Pinpoint the cell where the given text exists, returning its (x, y) midpoint coordinate. 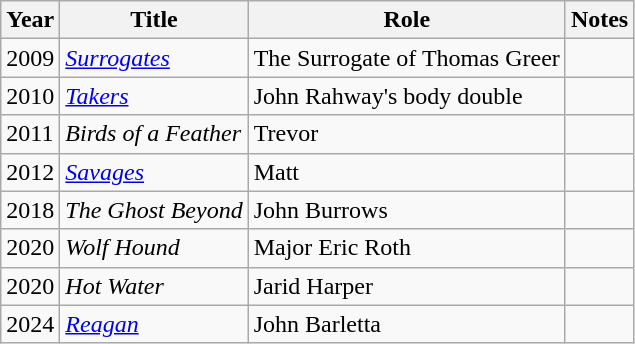
Savages (154, 172)
The Surrogate of Thomas Greer (406, 58)
Reagan (154, 324)
2024 (30, 324)
Hot Water (154, 286)
Title (154, 20)
Surrogates (154, 58)
Birds of a Feather (154, 134)
Jarid Harper (406, 286)
Year (30, 20)
Role (406, 20)
2010 (30, 96)
2011 (30, 134)
Trevor (406, 134)
Wolf Hound (154, 248)
2018 (30, 210)
2012 (30, 172)
Matt (406, 172)
Takers (154, 96)
Notes (599, 20)
The Ghost Beyond (154, 210)
2009 (30, 58)
John Rahway's body double (406, 96)
Major Eric Roth (406, 248)
John Burrows (406, 210)
John Barletta (406, 324)
